Capture the cell that displays the provided text and extract its (X, Y) central coordinate. 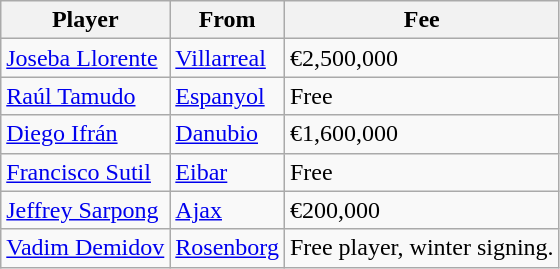
Jeffrey Sarpong (86, 210)
€200,000 (422, 210)
Espanyol (228, 96)
€2,500,000 (422, 58)
€1,600,000 (422, 134)
Eibar (228, 172)
Danubio (228, 134)
Diego Ifrán (86, 134)
Francisco Sutil (86, 172)
Raúl Tamudo (86, 96)
Ajax (228, 210)
Fee (422, 20)
Joseba Llorente (86, 58)
Player (86, 20)
Vadim Demidov (86, 248)
Free player, winter signing. (422, 248)
From (228, 20)
Rosenborg (228, 248)
Villarreal (228, 58)
